For the text-containing cell, return its midpoint in [X, Y] coordinate format. 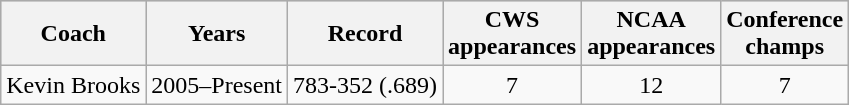
Record [366, 34]
783-352 (.689) [366, 85]
Kevin Brooks [74, 85]
CWSappearances [512, 34]
12 [652, 85]
Coach [74, 34]
Conferencechamps [785, 34]
Years [217, 34]
2005–Present [217, 85]
NCAAappearances [652, 34]
